Find where the given text appears and provide that cell's center as [X, Y] coordinate. 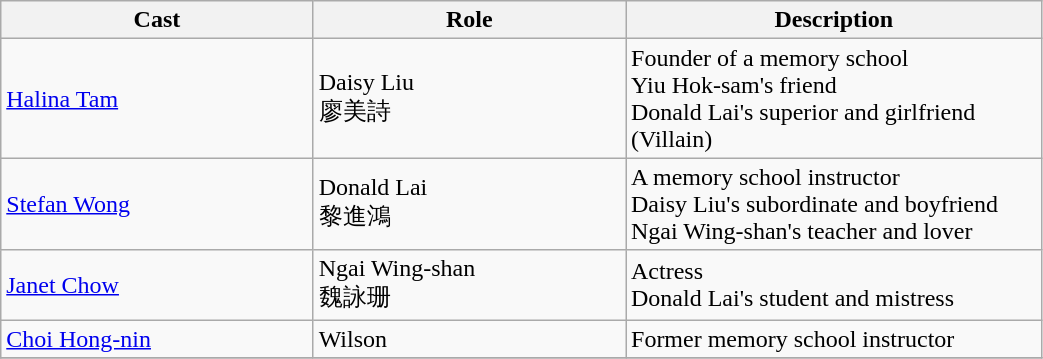
Donald Lai黎進鴻 [469, 204]
A memory school instructorDaisy Liu's subordinate and boyfriendNgai Wing-shan's teacher and lover [834, 204]
ActressDonald Lai's student and mistress [834, 285]
Janet Chow [157, 285]
Founder of a memory schoolYiu Hok-sam's friendDonald Lai's superior and girlfriend(Villain) [834, 98]
Cast [157, 20]
Role [469, 20]
Stefan Wong [157, 204]
Halina Tam [157, 98]
Former memory school instructor [834, 339]
Wilson [469, 339]
Daisy Liu廖美詩 [469, 98]
Choi Hong-nin [157, 339]
Description [834, 20]
Ngai Wing-shan魏詠珊 [469, 285]
